Search for the cell housing the specified text and yield its [X, Y] center coordinate. 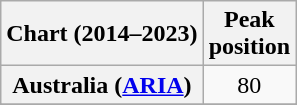
Peakposition [249, 34]
80 [249, 85]
Australia (ARIA) [102, 85]
Chart (2014–2023) [102, 34]
